Detect which cell encompasses the target text, then output its (x, y) center coordinate. 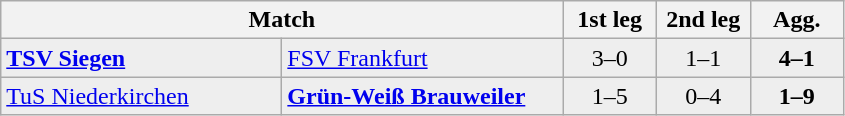
1–9 (797, 96)
FSV Frankfurt (422, 58)
1–5 (610, 96)
1–1 (703, 58)
3–0 (610, 58)
Agg. (797, 20)
0–4 (703, 96)
4–1 (797, 58)
TuS Niederkirchen (142, 96)
TSV Siegen (142, 58)
2nd leg (703, 20)
Grün-Weiß Brauweiler (422, 96)
1st leg (610, 20)
Match (282, 20)
